Extract the (x, y) coordinate from the center of the cell holding the provided text.  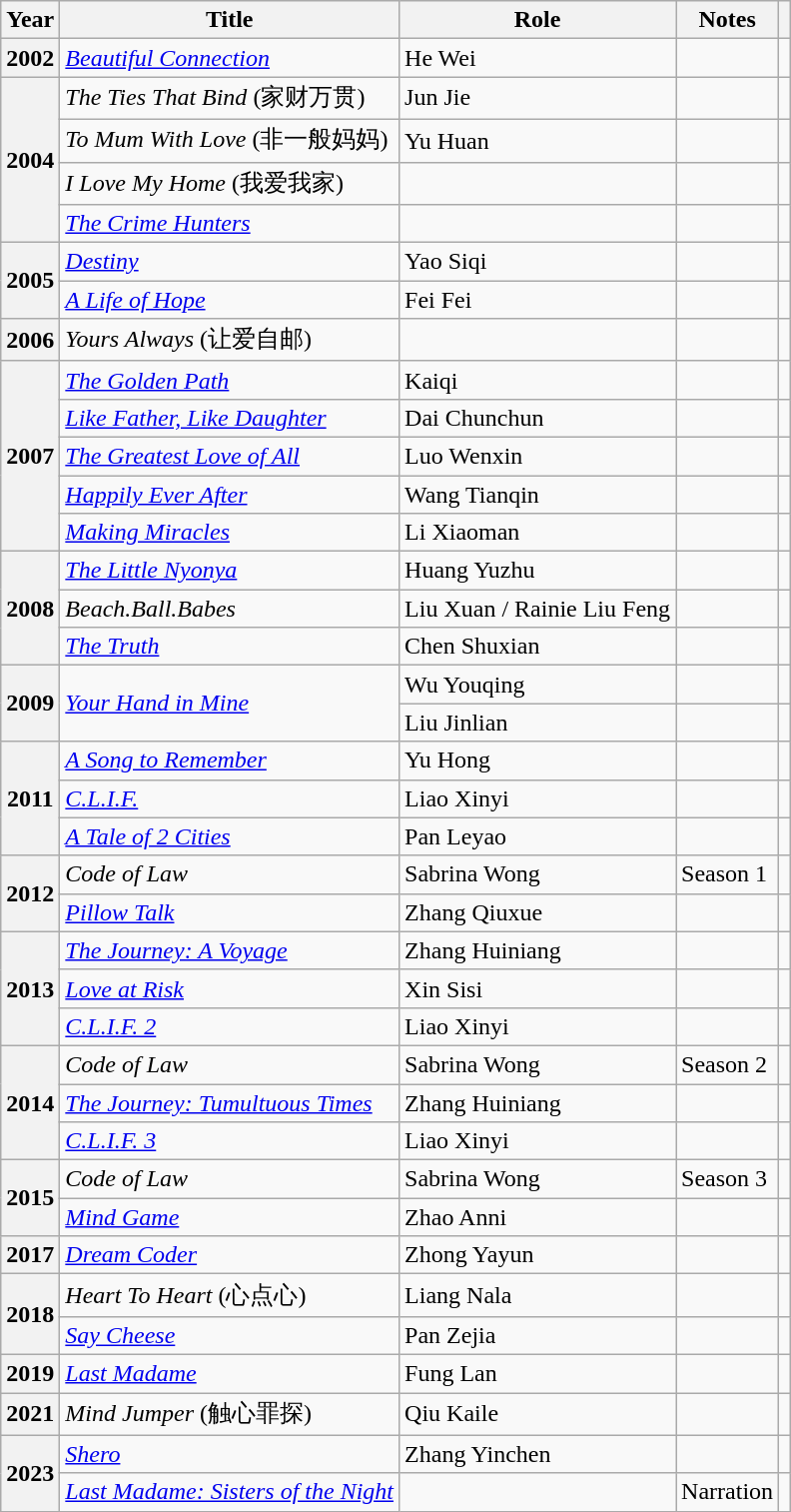
Season 2 (727, 1064)
2007 (30, 456)
The Crime Hunters (230, 224)
Qiu Kaile (537, 1415)
2017 (30, 1255)
Last Madame (230, 1373)
2008 (30, 609)
Liang Nala (537, 1295)
Heart To Heart (心点心) (230, 1295)
2004 (30, 160)
2023 (30, 1473)
2019 (30, 1373)
The Little Nyonya (230, 571)
He Wei (537, 58)
Liu Jinlian (537, 723)
Season 3 (727, 1179)
2006 (30, 340)
Zhong Yayun (537, 1255)
Yu Huan (537, 140)
Luo Wenxin (537, 456)
Role (537, 20)
The Greatest Love of All (230, 456)
A Tale of 2 Cities (230, 836)
Li Xiaoman (537, 533)
Pan Leyao (537, 836)
2002 (30, 58)
Mind Jumper (触心罪探) (230, 1415)
The Journey: A Voyage (230, 950)
Notes (727, 20)
2015 (30, 1198)
Kaiqi (537, 380)
Pillow Talk (230, 912)
Mind Game (230, 1217)
2011 (30, 798)
Liu Xuan / Rainie Liu Feng (537, 609)
Chen Shuxian (537, 647)
Wang Tianqin (537, 495)
Zhang Qiuxue (537, 912)
Beautiful Connection (230, 58)
C.L.I.F. (230, 798)
Pan Zejia (537, 1335)
Beach.Ball.Babes (230, 609)
Last Madame: Sisters of the Night (230, 1492)
Year (30, 20)
The Truth (230, 647)
Jun Jie (537, 98)
Shero (230, 1454)
C.L.I.F. 2 (230, 1026)
Say Cheese (230, 1335)
The Ties That Bind (家财万贯) (230, 98)
Wu Youqing (537, 685)
C.L.I.F. 3 (230, 1141)
Yao Siqi (537, 262)
2014 (30, 1102)
Your Hand in Mine (230, 704)
Dai Chunchun (537, 418)
Love at Risk (230, 988)
2018 (30, 1315)
Yu Hong (537, 760)
A Song to Remember (230, 760)
Narration (727, 1492)
To Mum With Love (非一般妈妈) (230, 140)
The Journey: Tumultuous Times (230, 1102)
Season 1 (727, 874)
2012 (30, 893)
2021 (30, 1415)
Zhao Anni (537, 1217)
Making Miracles (230, 533)
Like Father, Like Daughter (230, 418)
Fei Fei (537, 300)
Huang Yuzhu (537, 571)
The Golden Path (230, 380)
Destiny (230, 262)
Title (230, 20)
Yours Always (让爱自邮) (230, 340)
Dream Coder (230, 1255)
2013 (30, 988)
2009 (30, 704)
Zhang Yinchen (537, 1454)
Happily Ever After (230, 495)
Xin Sisi (537, 988)
A Life of Hope (230, 300)
2005 (30, 281)
I Love My Home (我爱我家) (230, 184)
Fung Lan (537, 1373)
